Scan for the cell matching the given text and deliver its [x, y] coordinate at center. 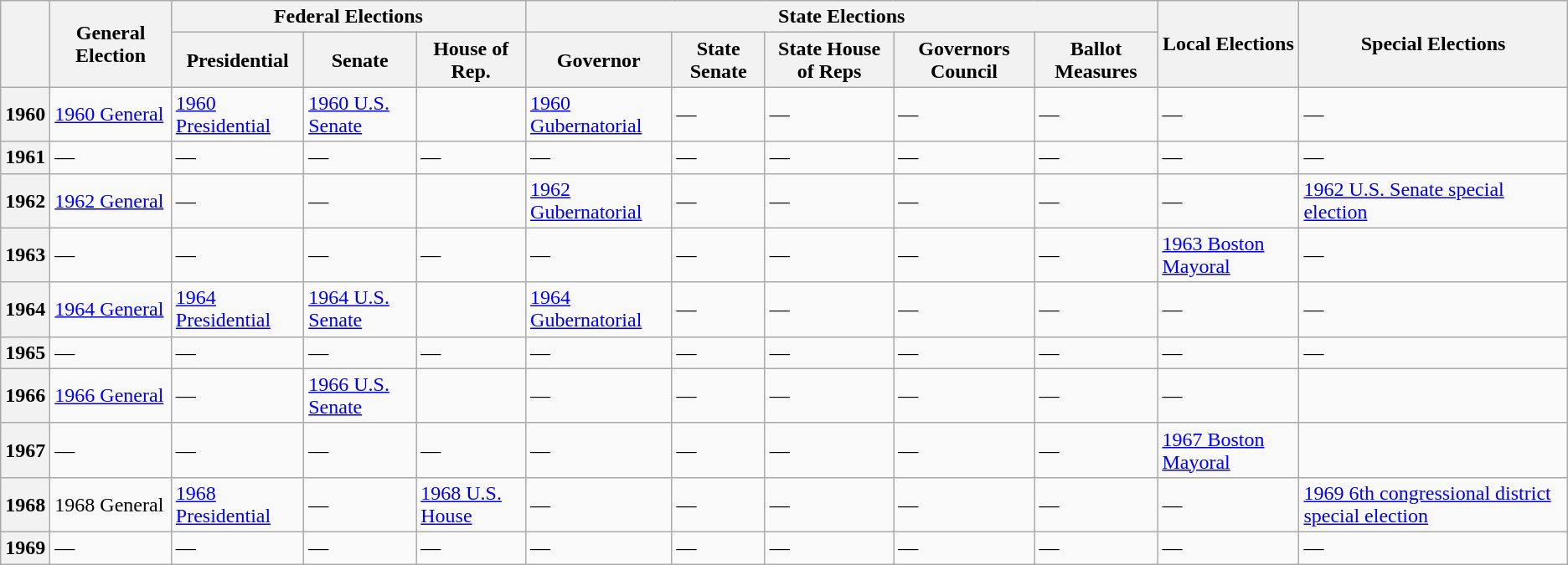
1962 Gubernatorial [599, 201]
State House of Reps [829, 60]
Presidential [237, 60]
1968 U.S. House [471, 504]
State Elections [842, 17]
1964 General [111, 310]
1967 Boston Mayoral [1228, 450]
Governor [599, 60]
General Election [111, 44]
1960 Presidential [237, 114]
1966 General [111, 395]
1968 Presidential [237, 504]
1969 [25, 547]
1962 U.S. Senate special election [1433, 201]
Local Elections [1228, 44]
1966 [25, 395]
1969 6th congressional district special election [1433, 504]
1960 Gubernatorial [599, 114]
1964 [25, 310]
1964 Presidential [237, 310]
1962 [25, 201]
1963 [25, 254]
1965 [25, 352]
House of Rep. [471, 60]
Federal Elections [348, 17]
1960 U.S. Senate [360, 114]
1962 General [111, 201]
1963 Boston Mayoral [1228, 254]
Governors Council [964, 60]
1964 U.S. Senate [360, 310]
1968 [25, 504]
1967 [25, 450]
1966 U.S. Senate [360, 395]
State Senate [719, 60]
1960 General [111, 114]
1964 Gubernatorial [599, 310]
1961 [25, 157]
Special Elections [1433, 44]
1960 [25, 114]
Senate [360, 60]
1968 General [111, 504]
Ballot Measures [1096, 60]
